Output the (x, y) coordinate of the center of the cell containing the given text.  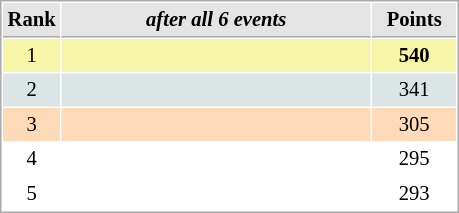
Rank (32, 20)
Points (414, 20)
305 (414, 124)
293 (414, 194)
after all 6 events (216, 20)
1 (32, 56)
5 (32, 194)
3 (32, 124)
540 (414, 56)
2 (32, 90)
295 (414, 158)
4 (32, 158)
341 (414, 90)
